Return (x, y) of the center of cell containing provided text 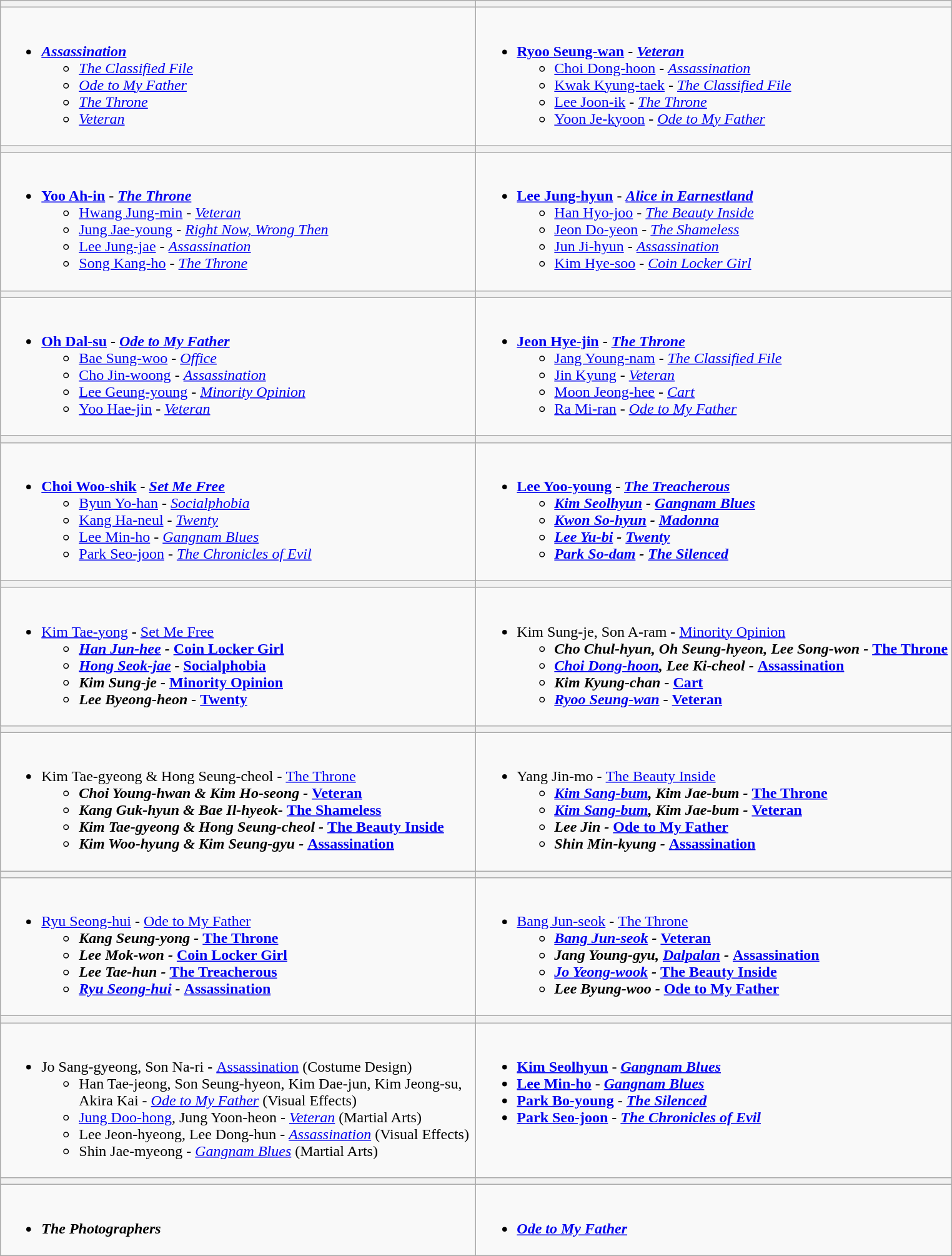
Ryu Seong-hui - Ode to My FatherKang Seung-yong - The ThroneLee Mok-won - Coin Locker GirlLee Tae-hun - The TreacherousRyu Seong-hui - Assassination (239, 947)
Kim Seolhyun - Gangnam BluesLee Min-ho - Gangnam BluesPark Bo-young - The SilencedPark Seo-joon - The Chronicles of Evil (713, 1100)
Choi Woo-shik - Set Me FreeByun Yo-han - SocialphobiaKang Ha-neul - TwentyLee Min-ho - Gangnam BluesPark Seo-joon - The Chronicles of Evil (239, 511)
Jeon Hye-jin - The ThroneJang Young-nam - The Classified FileJin Kyung - VeteranMoon Jeong-hee - CartRa Mi-ran - Ode to My Father (713, 366)
AssassinationThe Classified FileOde to My FatherThe ThroneVeteran (239, 76)
Yoo Ah-in - The ThroneHwang Jung-min - VeteranJung Jae-young - Right Now, Wrong ThenLee Jung-jae - AssassinationSong Kang-ho - The Throne (239, 221)
Ryoo Seung-wan - VeteranChoi Dong-hoon - AssassinationKwak Kyung-taek - The Classified FileLee Joon-ik - The ThroneYoon Je-kyoon - Ode to My Father (713, 76)
Kim Tae-yong - Set Me FreeHan Jun-hee - Coin Locker GirlHong Seok-jae - SocialphobiaKim Sung-je - Minority OpinionLee Byeong-heon - Twenty (239, 656)
Ode to My Father (713, 1220)
Lee Yoo-young - The TreacherousKim Seolhyun - Gangnam BluesKwon So-hyun - MadonnaLee Yu-bi - TwentyPark So-dam - The Silenced (713, 511)
Oh Dal-su - Ode to My FatherBae Sung-woo - OfficeCho Jin-woong - AssassinationLee Geung-young - Minority OpinionYoo Hae-jin - Veteran (239, 366)
The Photographers (239, 1220)
